Return the (X, Y) coordinate for the center point of the cell that contains the specified text.  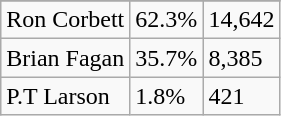
62.3% (166, 20)
1.8% (166, 96)
8,385 (242, 58)
421 (242, 96)
35.7% (166, 58)
14,642 (242, 20)
P.T Larson (66, 96)
Brian Fagan (66, 58)
Ron Corbett (66, 20)
